Determine the (x, y) coordinate at the center of the cell enclosing the given text.  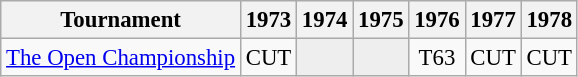
1977 (493, 20)
T63 (437, 58)
1975 (381, 20)
1973 (268, 20)
1974 (325, 20)
The Open Championship (121, 58)
Tournament (121, 20)
1976 (437, 20)
1978 (549, 20)
